Provide the [X, Y] coordinate of the cell's center where the given text is located.  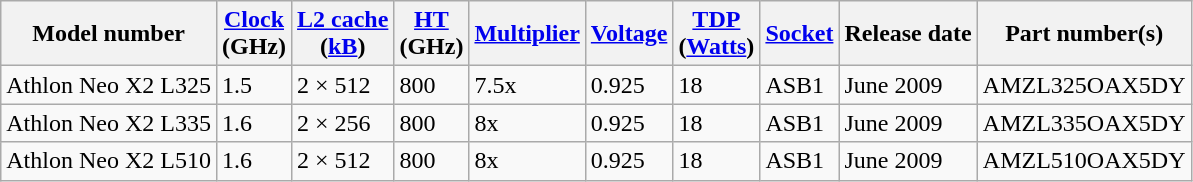
Release date [908, 34]
Multiplier [527, 34]
HT(GHz) [432, 34]
2 × 256 [343, 123]
Clock(GHz) [254, 34]
L2 cache(kB) [343, 34]
AMZL510OAX5DY [1084, 161]
Part number(s) [1084, 34]
TDP(Watts) [716, 34]
1.5 [254, 85]
Athlon Neo X2 L335 [109, 123]
Model number [109, 34]
Athlon Neo X2 L325 [109, 85]
Athlon Neo X2 L510 [109, 161]
Socket [800, 34]
AMZL335OAX5DY [1084, 123]
Voltage [629, 34]
AMZL325OAX5DY [1084, 85]
7.5x [527, 85]
